Capture the cell that displays the provided text and extract its [X, Y] central coordinate. 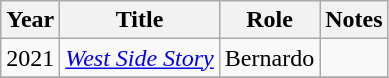
Year [30, 20]
West Side Story [140, 58]
Bernardo [269, 58]
2021 [30, 58]
Notes [354, 20]
Title [140, 20]
Role [269, 20]
